Identify which cell holds the provided text, then report its (X, Y) central coordinate. 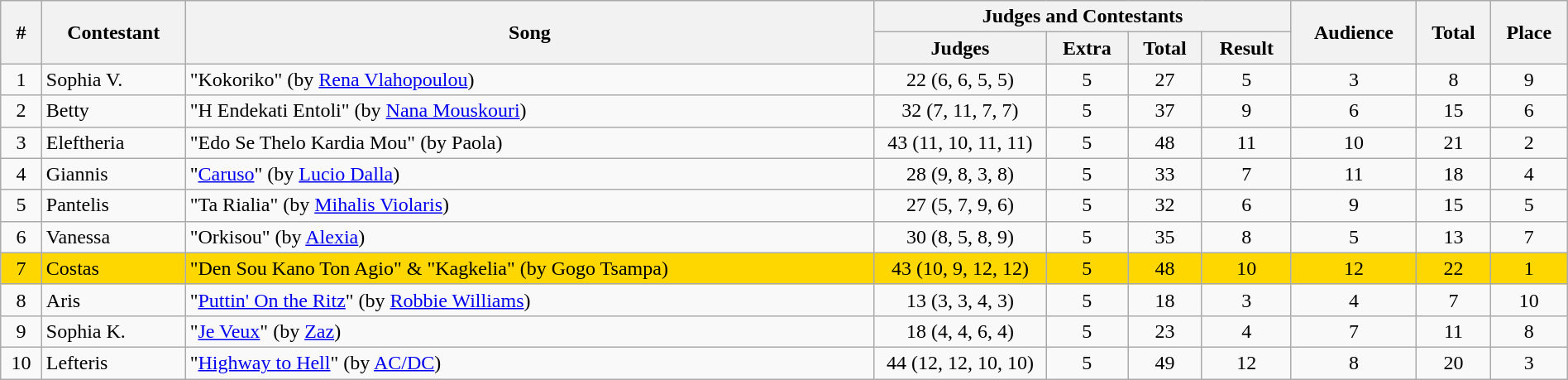
27 (5, 7, 9, 6) (960, 205)
Giannis (113, 174)
Lefteris (113, 363)
Judges (960, 48)
Song (529, 32)
"Orkisou" (by Alexia) (529, 237)
43 (10, 9, 12, 12) (960, 268)
43 (11, 10, 11, 11) (960, 142)
21 (1454, 142)
Judges and Contestants (1083, 17)
Sophia V. (113, 79)
Place (1528, 32)
Contestant (113, 32)
Extra (1087, 48)
Result (1246, 48)
"Je Veux" (by Zaz) (529, 331)
13 (3, 3, 4, 3) (960, 300)
"Highway to Hell" (by AC/DC) (529, 363)
20 (1454, 363)
18 (4, 4, 6, 4) (960, 331)
22 (6, 6, 5, 5) (960, 79)
30 (8, 5, 8, 9) (960, 237)
"Kokoriko" (by Rena Vlahopoulou) (529, 79)
32 (7, 11, 7, 7) (960, 111)
"H Endekati Entoli" (by Nana Mouskouri) (529, 111)
Eleftheria (113, 142)
37 (1165, 111)
Pantelis (113, 205)
13 (1454, 237)
33 (1165, 174)
49 (1165, 363)
32 (1165, 205)
Vanessa (113, 237)
Betty (113, 111)
"Ta Rialia" (by Mihalis Violaris) (529, 205)
"Den Sou Kano Ton Agio" & "Kagkelia" (by Gogo Tsampa) (529, 268)
"Edo Se Thelo Kardia Mou" (by Paola) (529, 142)
"Puttin' On the Ritz" (by Robbie Williams) (529, 300)
35 (1165, 237)
Sophia K. (113, 331)
44 (12, 12, 10, 10) (960, 363)
"Caruso" (by Lucio Dalla) (529, 174)
27 (1165, 79)
23 (1165, 331)
Aris (113, 300)
# (22, 32)
22 (1454, 268)
Audience (1353, 32)
28 (9, 8, 3, 8) (960, 174)
Costas (113, 268)
